Search for the cell housing the specified text and yield its [X, Y] center coordinate. 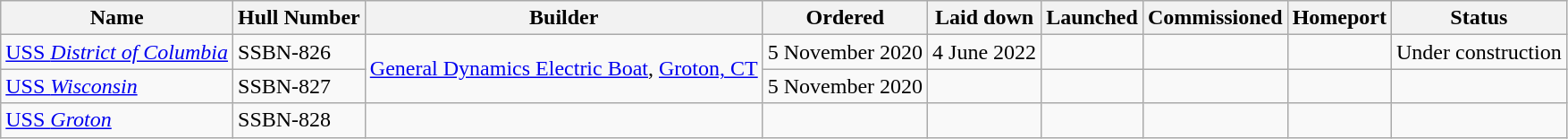
Builder [563, 18]
Homeport [1339, 18]
Ordered [845, 18]
4 June 2022 [985, 52]
Hull Number [299, 18]
General Dynamics Electric Boat, Groton, CT [563, 69]
SSBN-826 [299, 52]
SSBN-827 [299, 86]
Under construction [1479, 52]
USS Groton [117, 120]
SSBN-828 [299, 120]
Laid down [985, 18]
Status [1479, 18]
Commissioned [1215, 18]
USS Wisconsin [117, 86]
Name [117, 18]
USS District of Columbia [117, 52]
Launched [1092, 18]
